Capture the cell that displays the provided text and extract its (X, Y) central coordinate. 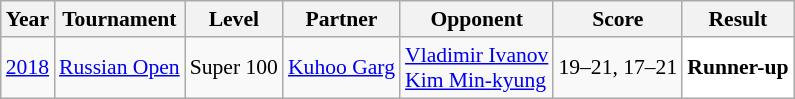
Kuhoo Garg (342, 68)
Opponent (476, 19)
19–21, 17–21 (618, 68)
Partner (342, 19)
Super 100 (234, 68)
2018 (28, 68)
Level (234, 19)
Year (28, 19)
Runner-up (738, 68)
Tournament (120, 19)
Russian Open (120, 68)
Score (618, 19)
Vladimir Ivanov Kim Min-kyung (476, 68)
Result (738, 19)
